Extract the [x, y] coordinate from the center of the cell holding the provided text.  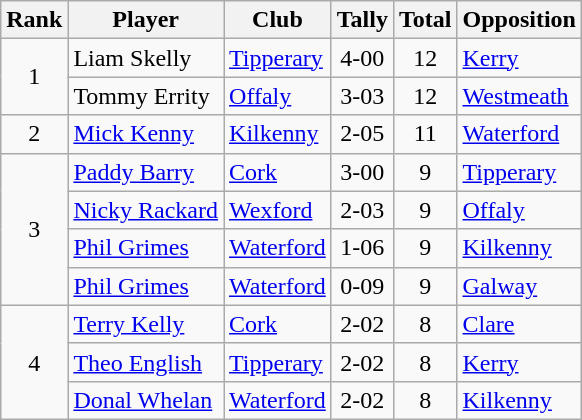
Player [146, 20]
3-00 [362, 172]
11 [425, 134]
Club [278, 20]
1 [34, 77]
2-03 [362, 210]
Mick Kenny [146, 134]
Terry Kelly [146, 324]
Rank [34, 20]
3 [34, 229]
Donal Whelan [146, 400]
2 [34, 134]
4 [34, 362]
3-03 [362, 96]
Clare [519, 324]
Tally [362, 20]
0-09 [362, 286]
2-05 [362, 134]
Nicky Rackard [146, 210]
Wexford [278, 210]
Liam Skelly [146, 58]
4-00 [362, 58]
Paddy Barry [146, 172]
Total [425, 20]
Galway [519, 286]
Theo English [146, 362]
Tommy Errity [146, 96]
Westmeath [519, 96]
1-06 [362, 248]
Opposition [519, 20]
